From the cell containing the given text, extract its center point as (x, y) coordinate. 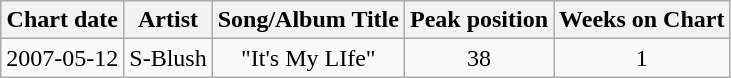
Chart date (62, 20)
38 (478, 58)
2007-05-12 (62, 58)
1 (642, 58)
S-Blush (168, 58)
Artist (168, 20)
Weeks on Chart (642, 20)
"It's My LIfe" (308, 58)
Peak position (478, 20)
Song/Album Title (308, 20)
